Scan for the cell matching the given text and deliver its (x, y) coordinate at center. 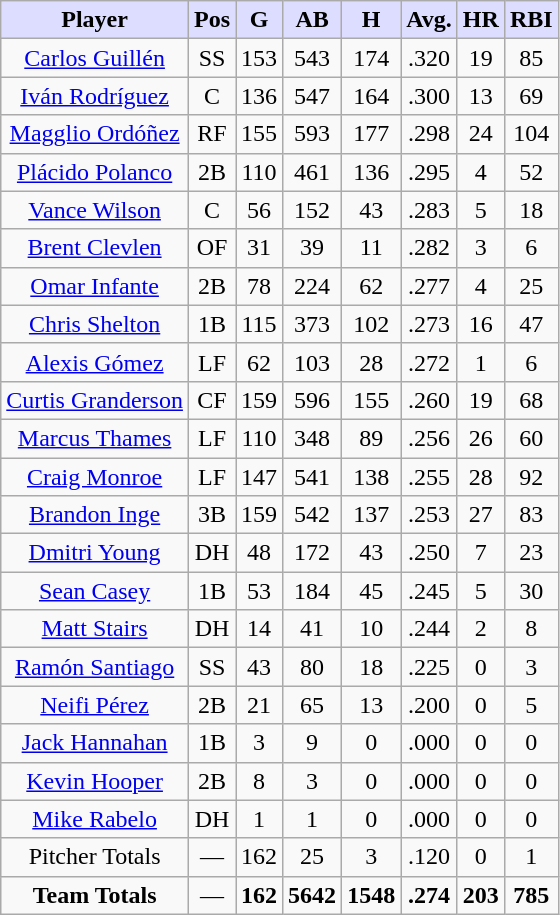
138 (372, 477)
115 (260, 324)
Marcus Thames (95, 438)
177 (372, 134)
47 (531, 324)
5642 (312, 895)
14 (260, 629)
Pitcher Totals (95, 857)
137 (372, 515)
.245 (430, 591)
23 (531, 553)
.273 (430, 324)
.200 (430, 705)
65 (312, 705)
Iván Rodríguez (95, 96)
78 (260, 286)
30 (531, 591)
102 (372, 324)
Kevin Hooper (95, 781)
RF (212, 134)
83 (531, 515)
Carlos Guillén (95, 58)
CF (212, 400)
.260 (430, 400)
547 (312, 96)
10 (372, 629)
184 (312, 591)
85 (531, 58)
Mike Rabelo (95, 819)
92 (531, 477)
.255 (430, 477)
596 (312, 400)
174 (372, 58)
Magglio Ordóñez (95, 134)
203 (480, 895)
224 (312, 286)
Curtis Granderson (95, 400)
164 (372, 96)
104 (531, 134)
Team Totals (95, 895)
Vance Wilson (95, 210)
Omar Infante (95, 286)
Brandon Inge (95, 515)
.272 (430, 362)
.295 (430, 172)
.282 (430, 248)
7 (480, 553)
172 (312, 553)
Neifi Pérez (95, 705)
Matt Stairs (95, 629)
RBI (531, 20)
.300 (430, 96)
541 (312, 477)
24 (480, 134)
69 (531, 96)
21 (260, 705)
153 (260, 58)
AB (312, 20)
.320 (430, 58)
542 (312, 515)
27 (480, 515)
11 (372, 248)
103 (312, 362)
Dmitri Young (95, 553)
Jack Hannahan (95, 743)
.283 (430, 210)
.274 (430, 895)
26 (480, 438)
16 (480, 324)
1548 (372, 895)
.225 (430, 667)
G (260, 20)
152 (312, 210)
.250 (430, 553)
Ramón Santiago (95, 667)
52 (531, 172)
543 (312, 58)
593 (312, 134)
80 (312, 667)
461 (312, 172)
53 (260, 591)
2 (480, 629)
60 (531, 438)
Avg. (430, 20)
39 (312, 248)
Alexis Gómez (95, 362)
.256 (430, 438)
Pos (212, 20)
56 (260, 210)
68 (531, 400)
785 (531, 895)
48 (260, 553)
Sean Casey (95, 591)
Brent Clevlen (95, 248)
Player (95, 20)
.244 (430, 629)
3B (212, 515)
Plácido Polanco (95, 172)
147 (260, 477)
.120 (430, 857)
89 (372, 438)
Chris Shelton (95, 324)
H (372, 20)
OF (212, 248)
.253 (430, 515)
373 (312, 324)
45 (372, 591)
348 (312, 438)
.298 (430, 134)
31 (260, 248)
9 (312, 743)
.277 (430, 286)
41 (312, 629)
HR (480, 20)
Craig Monroe (95, 477)
